Locate the cell with the specified text and output its (x, y) center coordinate. 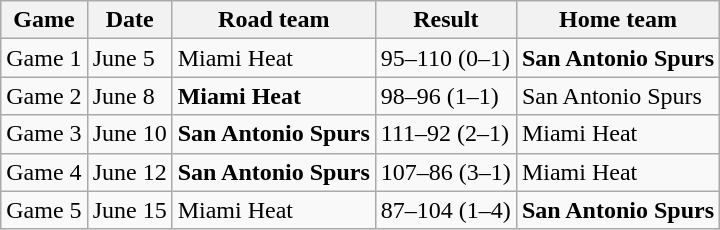
87–104 (1–4) (446, 210)
June 8 (130, 96)
Date (130, 20)
111–92 (2–1) (446, 134)
Game (44, 20)
June 12 (130, 172)
Game 1 (44, 58)
Game 5 (44, 210)
Road team (274, 20)
Game 4 (44, 172)
Game 3 (44, 134)
Home team (618, 20)
June 5 (130, 58)
107–86 (3–1) (446, 172)
98–96 (1–1) (446, 96)
June 15 (130, 210)
Game 2 (44, 96)
Result (446, 20)
95–110 (0–1) (446, 58)
June 10 (130, 134)
